Identify which cell holds the provided text, then report its [X, Y] central coordinate. 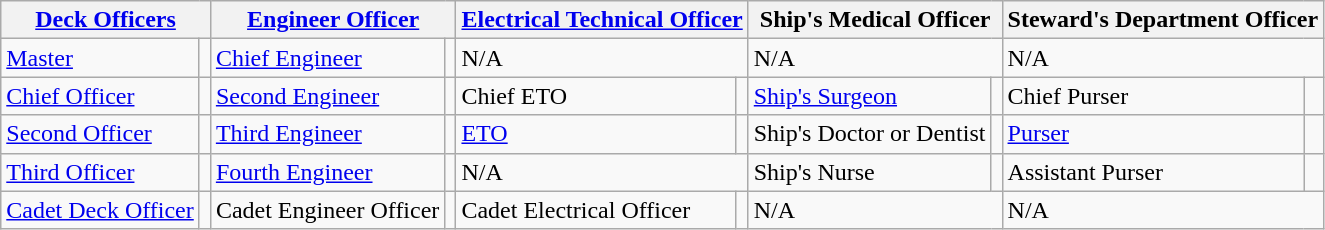
Ship's Medical Officer [875, 20]
Ship's Doctor or Dentist [870, 134]
Engineer Officer [333, 20]
Second Officer [100, 134]
Master [100, 58]
Chief ETO [596, 96]
Third Officer [100, 172]
Deck Officers [106, 20]
Electrical Technical Officer [602, 20]
Steward's Department Officer [1163, 20]
Chief Engineer [328, 58]
Chief Purser [1153, 96]
Cadet Deck Officer [100, 210]
Fourth Engineer [328, 172]
Assistant Purser [1153, 172]
Ship's Nurse [870, 172]
Chief Officer [100, 96]
ETO [596, 134]
Purser [1153, 134]
Cadet Electrical Officer [596, 210]
Third Engineer [328, 134]
Cadet Engineer Officer [328, 210]
Second Engineer [328, 96]
Ship's Surgeon [870, 96]
